Capture the cell that displays the provided text and extract its [x, y] central coordinate. 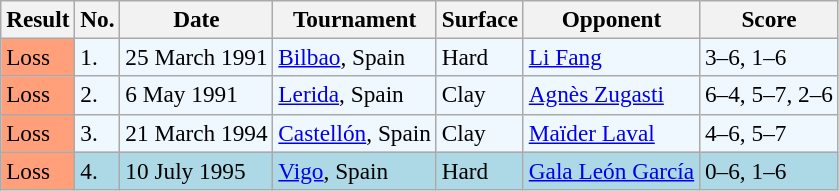
Maïder Laval [611, 133]
Opponent [611, 19]
3. [98, 133]
Surface [480, 19]
21 March 1994 [196, 133]
1. [98, 57]
Vigo, Spain [354, 170]
Gala León García [611, 170]
Tournament [354, 19]
Agnès Zugasti [611, 95]
Score [770, 19]
4–6, 5–7 [770, 133]
6–4, 5–7, 2–6 [770, 95]
Date [196, 19]
Lerida, Spain [354, 95]
4. [98, 170]
6 May 1991 [196, 95]
Li Fang [611, 57]
Castellón, Spain [354, 133]
0–6, 1–6 [770, 170]
2. [98, 95]
No. [98, 19]
Bilbao, Spain [354, 57]
25 March 1991 [196, 57]
10 July 1995 [196, 170]
3–6, 1–6 [770, 57]
Result [38, 19]
